For the text-containing cell, return its midpoint in (X, Y) coordinate format. 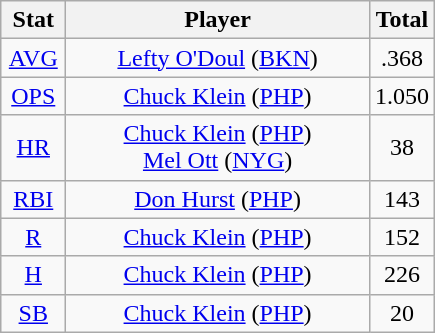
OPS (34, 96)
.368 (402, 58)
R (34, 237)
152 (402, 237)
Lefty O'Doul (BKN) (218, 58)
AVG (34, 58)
Stat (34, 20)
226 (402, 275)
Player (218, 20)
SB (34, 313)
38 (402, 148)
143 (402, 199)
HR (34, 148)
Don Hurst (PHP) (218, 199)
1.050 (402, 96)
H (34, 275)
Total (402, 20)
Chuck Klein (PHP)Mel Ott (NYG) (218, 148)
RBI (34, 199)
20 (402, 313)
